Determine the [x, y] coordinate at the center of the cell enclosing the given text.  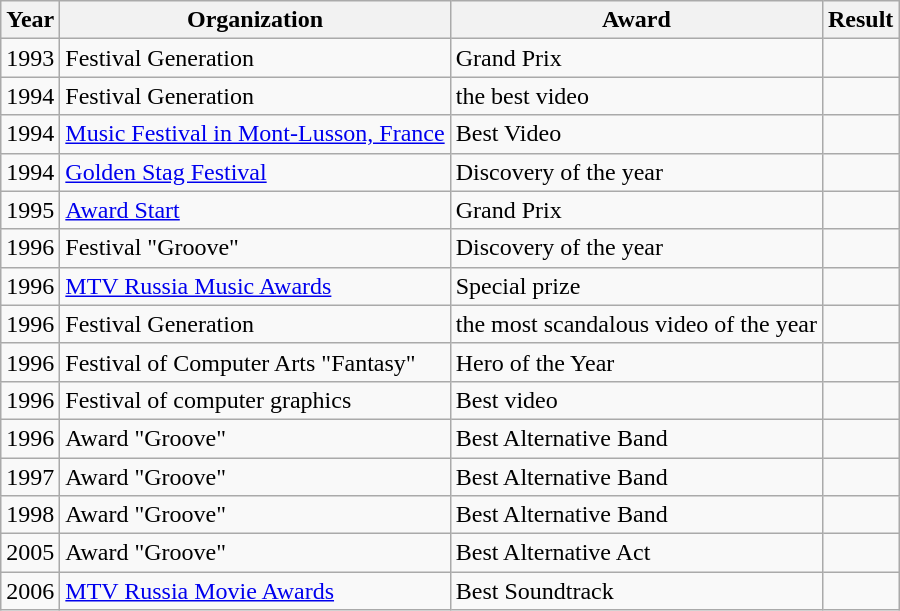
Hero of the Year [636, 362]
1998 [30, 515]
Best Soundtrack [636, 591]
Best Alternative Act [636, 553]
the most scandalous video of the year [636, 324]
MTV Russia Movie Awards [255, 591]
1995 [30, 210]
2005 [30, 553]
Festival of computer graphics [255, 400]
2006 [30, 591]
MTV Russia Music Awards [255, 286]
Best video [636, 400]
Special prize [636, 286]
Music Festival in Mont-Lusson, France [255, 134]
Result [860, 20]
Best Video [636, 134]
Award [636, 20]
the best video [636, 96]
Festival "Groove" [255, 248]
1993 [30, 58]
Year [30, 20]
Organization [255, 20]
1997 [30, 477]
Golden Stag Festival [255, 172]
Festival of Computer Arts "Fantasy" [255, 362]
Award Start [255, 210]
